Return [x, y] of the center of cell containing provided text 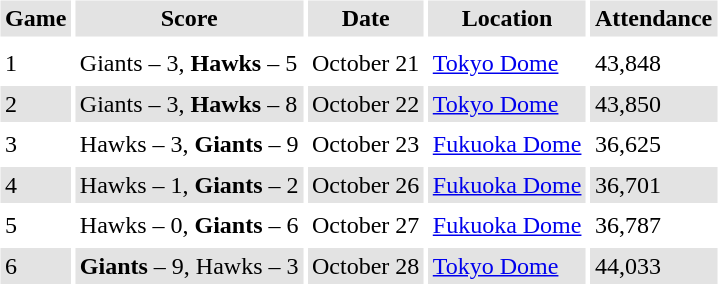
1 [35, 64]
36,625 [653, 144]
5 [35, 226]
44,033 [653, 266]
36,701 [653, 185]
Giants – 3, Hawks – 5 [189, 64]
Date [365, 18]
October 28 [365, 266]
Game [35, 18]
Score [189, 18]
October 23 [365, 144]
Location [507, 18]
43,848 [653, 64]
36,787 [653, 226]
Attendance [653, 18]
October 26 [365, 185]
Hawks – 1, Giants – 2 [189, 185]
Giants – 9, Hawks – 3 [189, 266]
6 [35, 266]
4 [35, 185]
43,850 [653, 104]
October 22 [365, 104]
3 [35, 144]
October 21 [365, 64]
Hawks – 3, Giants – 9 [189, 144]
Hawks – 0, Giants – 6 [189, 226]
2 [35, 104]
Giants – 3, Hawks – 8 [189, 104]
October 27 [365, 226]
